Search for the cell housing the specified text and yield its (x, y) center coordinate. 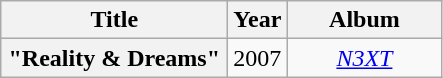
2007 (258, 58)
Year (258, 20)
Album (364, 20)
"Reality & Dreams" (114, 58)
Title (114, 20)
N3XT (364, 58)
